Provide the (x, y) coordinate of the cell's center where the given text is located.  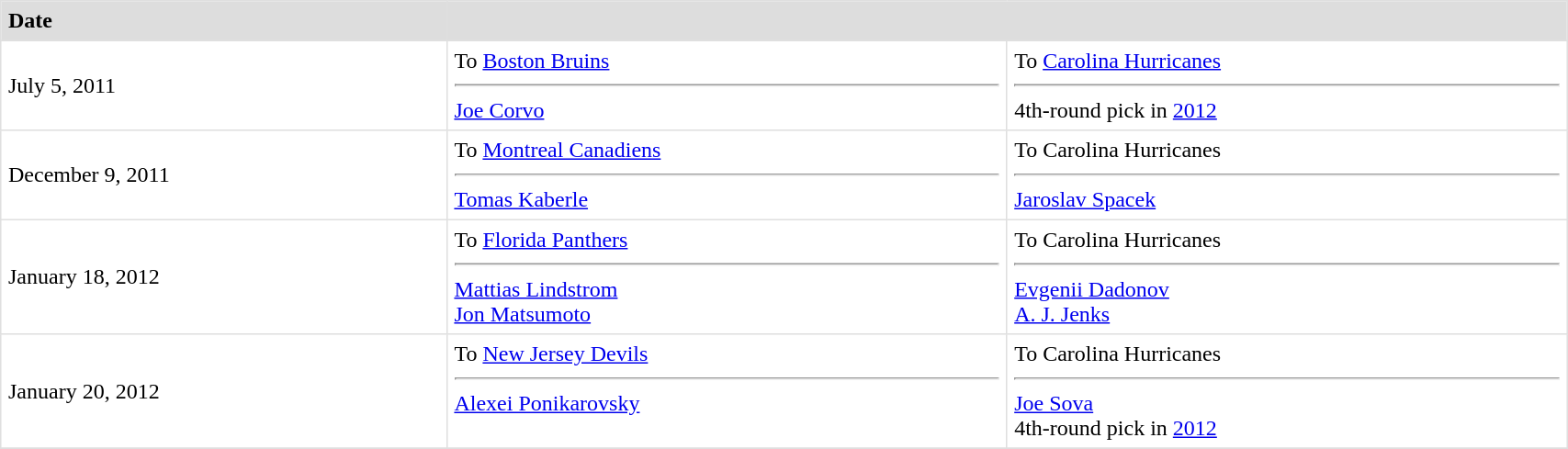
To Carolina Hurricanes Joe Sova4th-round pick in 2012 (1287, 391)
Date (224, 21)
To Montreal Canadiens Tomas Kaberle (727, 175)
To Carolina Hurricanes Jaroslav Spacek (1287, 175)
To Carolina Hurricanes Evgenii DadonovA. J. Jenks (1287, 276)
July 5, 2011 (224, 85)
To New Jersey Devils Alexei Ponikarovsky (727, 391)
To Carolina Hurricanes 4th-round pick in 2012 (1287, 85)
To Boston Bruins Joe Corvo (727, 85)
January 18, 2012 (224, 276)
December 9, 2011 (224, 175)
To Florida Panthers Mattias LindstromJon Matsumoto (727, 276)
January 20, 2012 (224, 391)
